Return the [X, Y] coordinate for the center point of the cell that contains the specified text.  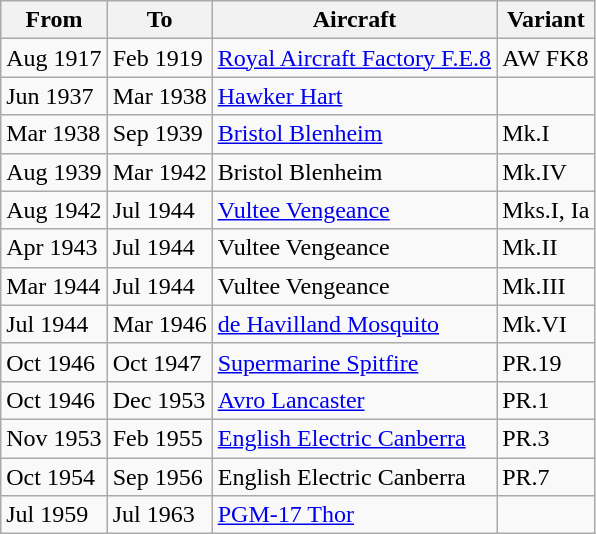
de Havilland Mosquito [354, 324]
Mk.IV [546, 172]
Feb 1919 [160, 58]
Royal Aircraft Factory F.E.8 [354, 58]
PGM-17 Thor [354, 515]
Aug 1939 [54, 172]
Mar 1944 [54, 286]
Mar 1946 [160, 324]
To [160, 20]
Oct 1947 [160, 362]
Variant [546, 20]
Aug 1917 [54, 58]
Apr 1943 [54, 248]
Feb 1955 [160, 438]
Mks.I, Ia [546, 210]
Aircraft [354, 20]
Mk.II [546, 248]
Sep 1956 [160, 477]
Jul 1959 [54, 515]
From [54, 20]
PR.19 [546, 362]
Jun 1937 [54, 96]
Sep 1939 [160, 134]
Mk.VI [546, 324]
Hawker Hart [354, 96]
Aug 1942 [54, 210]
Jul 1963 [160, 515]
Supermarine Spitfire [354, 362]
Mk.III [546, 286]
PR.3 [546, 438]
Oct 1954 [54, 477]
Dec 1953 [160, 400]
Avro Lancaster [354, 400]
PR.7 [546, 477]
Mar 1942 [160, 172]
PR.1 [546, 400]
AW FK8 [546, 58]
Nov 1953 [54, 438]
Mk.I [546, 134]
